Locate the cell with the specified text and output its (x, y) center coordinate. 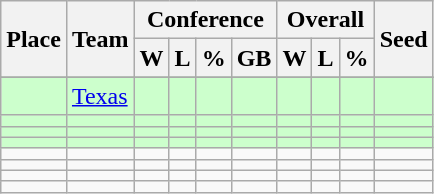
Overall (326, 20)
Seed (404, 39)
Texas (100, 96)
Place (34, 39)
Team (100, 39)
Conference (206, 20)
GB (254, 58)
